Output the (X, Y) coordinate of the center of the cell containing the given text.  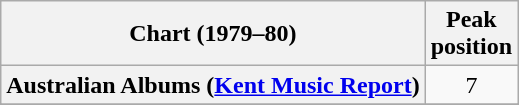
Peakposition (471, 34)
Australian Albums (Kent Music Report) (213, 85)
7 (471, 85)
Chart (1979–80) (213, 34)
